Find where the given text appears and provide that cell's center as [x, y] coordinate. 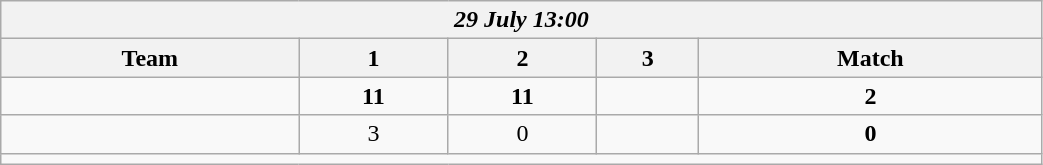
Team [150, 58]
Match [870, 58]
29 July 13:00 [522, 20]
1 [374, 58]
